Locate the cell with the specified text and output its [X, Y] center coordinate. 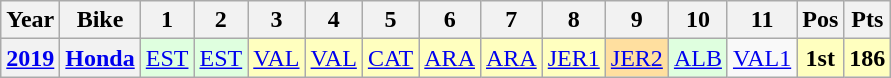
11 [762, 20]
1 [167, 20]
Pos [820, 20]
JER1 [574, 58]
5 [390, 20]
ALB [698, 58]
4 [334, 20]
186 [868, 58]
8 [574, 20]
1st [820, 58]
Honda [100, 58]
3 [276, 20]
2019 [30, 58]
Pts [868, 20]
10 [698, 20]
Year [30, 20]
6 [450, 20]
JER2 [636, 58]
Bike [100, 20]
VAL1 [762, 58]
7 [511, 20]
9 [636, 20]
2 [221, 20]
CAT [390, 58]
